Determine the [X, Y] coordinate at the center of the cell enclosing the given text.  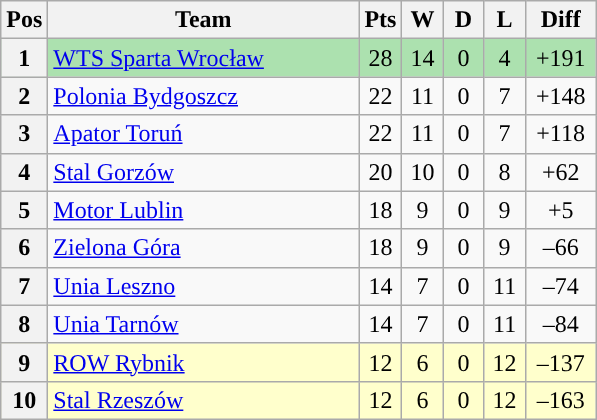
5 [24, 210]
Team [204, 20]
Stal Rzeszów [204, 400]
Unia Leszno [204, 286]
W [422, 20]
–74 [560, 286]
–137 [560, 362]
+62 [560, 172]
–163 [560, 400]
Pos [24, 20]
Motor Lublin [204, 210]
ROW Rybnik [204, 362]
Apator Toruń [204, 134]
+191 [560, 58]
+118 [560, 134]
1 [24, 58]
20 [380, 172]
Pts [380, 20]
3 [24, 134]
Unia Tarnów [204, 324]
28 [380, 58]
+148 [560, 96]
L [504, 20]
+5 [560, 210]
Zielona Góra [204, 248]
Polonia Bydgoszcz [204, 96]
Diff [560, 20]
D [464, 20]
–66 [560, 248]
WTS Sparta Wrocław [204, 58]
Stal Gorzów [204, 172]
–84 [560, 324]
2 [24, 96]
